Detect which cell encompasses the target text, then output its [x, y] center coordinate. 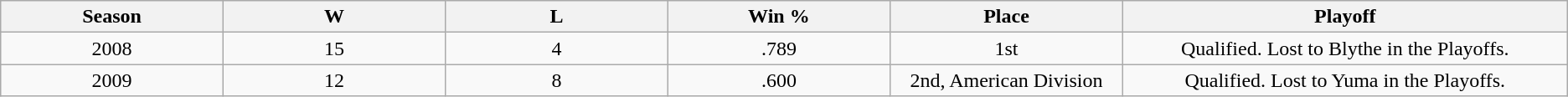
Qualified. Lost to Blythe in the Playoffs. [1345, 48]
Season [112, 17]
L [556, 17]
Place [1007, 17]
1st [1007, 48]
4 [556, 48]
Qualified. Lost to Yuma in the Playoffs. [1345, 80]
.600 [779, 80]
8 [556, 80]
Playoff [1345, 17]
W [333, 17]
2nd, American Division [1007, 80]
15 [333, 48]
.789 [779, 48]
2009 [112, 80]
Win % [779, 17]
12 [333, 80]
2008 [112, 48]
